Find where the given text appears and provide that cell's center as [X, Y] coordinate. 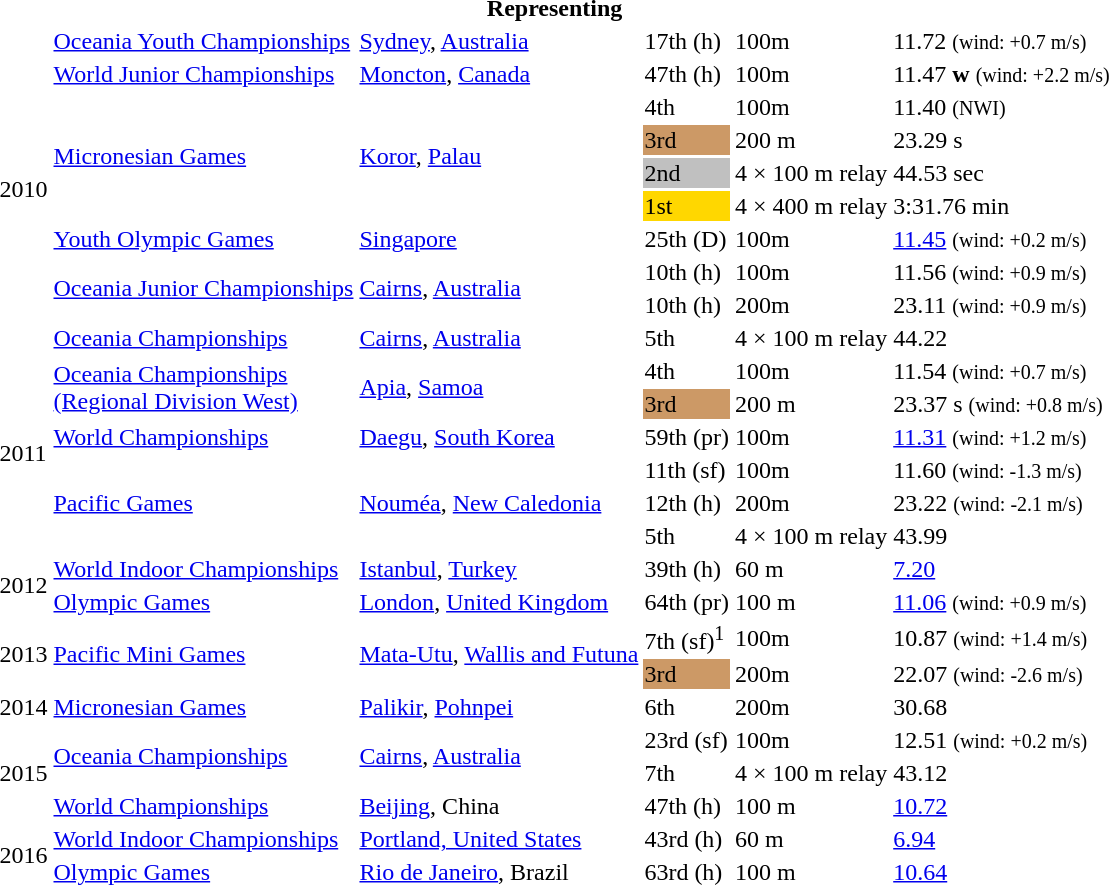
Palikir, Pohnpei [499, 707]
Pacific Mini Games [204, 654]
23rd (sf) [687, 740]
Apia, Samoa [499, 388]
39th (h) [687, 569]
7th [687, 773]
World Junior Championships [204, 74]
1st [687, 206]
Oceania Championships(Regional Division West) [204, 388]
Singapore [499, 239]
Youth Olympic Games [204, 239]
Nouméa, New Caledonia [499, 503]
12th (h) [687, 503]
64th (pr) [687, 602]
Daegu, South Korea [499, 437]
4 × 400 m relay [812, 206]
25th (D) [687, 239]
Olympic Games [204, 602]
6th [687, 707]
Sydney, Australia [499, 41]
Oceania Junior Championships [204, 288]
Moncton, Canada [499, 74]
59th (pr) [687, 437]
43rd (h) [687, 839]
2nd [687, 173]
Istanbul, Turkey [499, 569]
London, United Kingdom [499, 602]
Portland, United States [499, 839]
7th (sf)1 [687, 638]
Pacific Games [204, 503]
Mata-Utu, Wallis and Futuna [499, 654]
Oceania Youth Championships [204, 41]
Koror, Palau [499, 156]
Beijing, China [499, 806]
17th (h) [687, 41]
11th (sf) [687, 470]
